From the cell containing the given text, extract its center point as [x, y] coordinate. 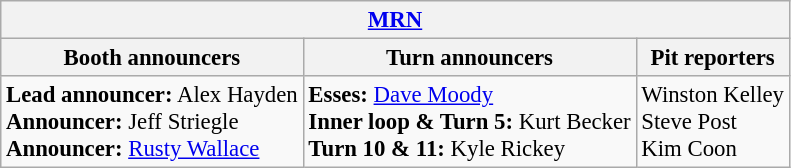
Lead announcer: Alex HaydenAnnouncer: Jeff StriegleAnnouncer: Rusty Wallace [152, 122]
Pit reporters [712, 58]
MRN [396, 20]
Esses: Dave Moody Inner loop & Turn 5: Kurt BeckerTurn 10 & 11: Kyle Rickey [470, 122]
Winston KelleySteve PostKim Coon [712, 122]
Turn announcers [470, 58]
Booth announcers [152, 58]
